For the text-containing cell, return its midpoint in (X, Y) coordinate format. 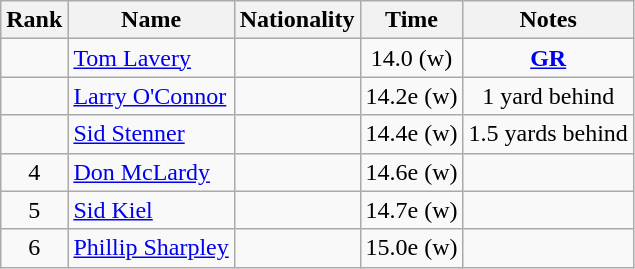
14.6e (w) (412, 172)
14.2e (w) (412, 96)
1 yard behind (548, 96)
14.0 (w) (412, 58)
Rank (34, 20)
15.0e (w) (412, 248)
Sid Kiel (151, 210)
4 (34, 172)
14.7e (w) (412, 210)
Don McLardy (151, 172)
Sid Stenner (151, 134)
GR (548, 58)
Larry O'Connor (151, 96)
Phillip Sharpley (151, 248)
Notes (548, 20)
6 (34, 248)
Name (151, 20)
Tom Lavery (151, 58)
Time (412, 20)
Nationality (297, 20)
14.4e (w) (412, 134)
1.5 yards behind (548, 134)
5 (34, 210)
